Determine the (x, y) coordinate at the center of the cell enclosing the given text.  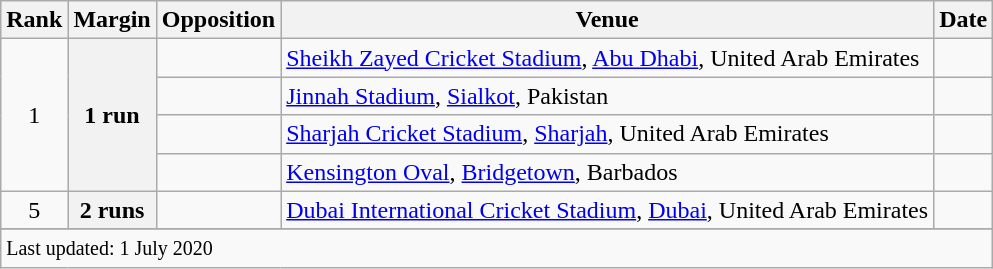
Sheikh Zayed Cricket Stadium, Abu Dhabi, United Arab Emirates (608, 58)
Jinnah Stadium, Sialkot, Pakistan (608, 96)
Sharjah Cricket Stadium, Sharjah, United Arab Emirates (608, 134)
1 run (112, 115)
1 (34, 115)
Last updated: 1 July 2020 (497, 248)
5 (34, 210)
Opposition (218, 20)
Date (964, 20)
Kensington Oval, Bridgetown, Barbados (608, 172)
Margin (112, 20)
Dubai International Cricket Stadium, Dubai, United Arab Emirates (608, 210)
Rank (34, 20)
Venue (608, 20)
2 runs (112, 210)
